Search for the cell housing the specified text and yield its (x, y) center coordinate. 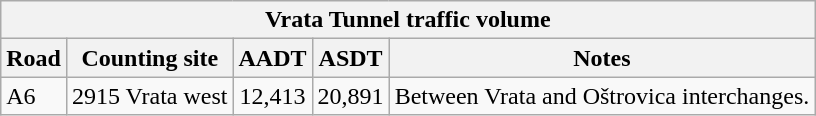
Road (34, 58)
Counting site (149, 58)
Between Vrata and Oštrovica interchanges. (602, 96)
2915 Vrata west (149, 96)
AADT (272, 58)
ASDT (350, 58)
A6 (34, 96)
12,413 (272, 96)
20,891 (350, 96)
Notes (602, 58)
Vrata Tunnel traffic volume (408, 20)
